Capture the cell that displays the provided text and extract its [x, y] central coordinate. 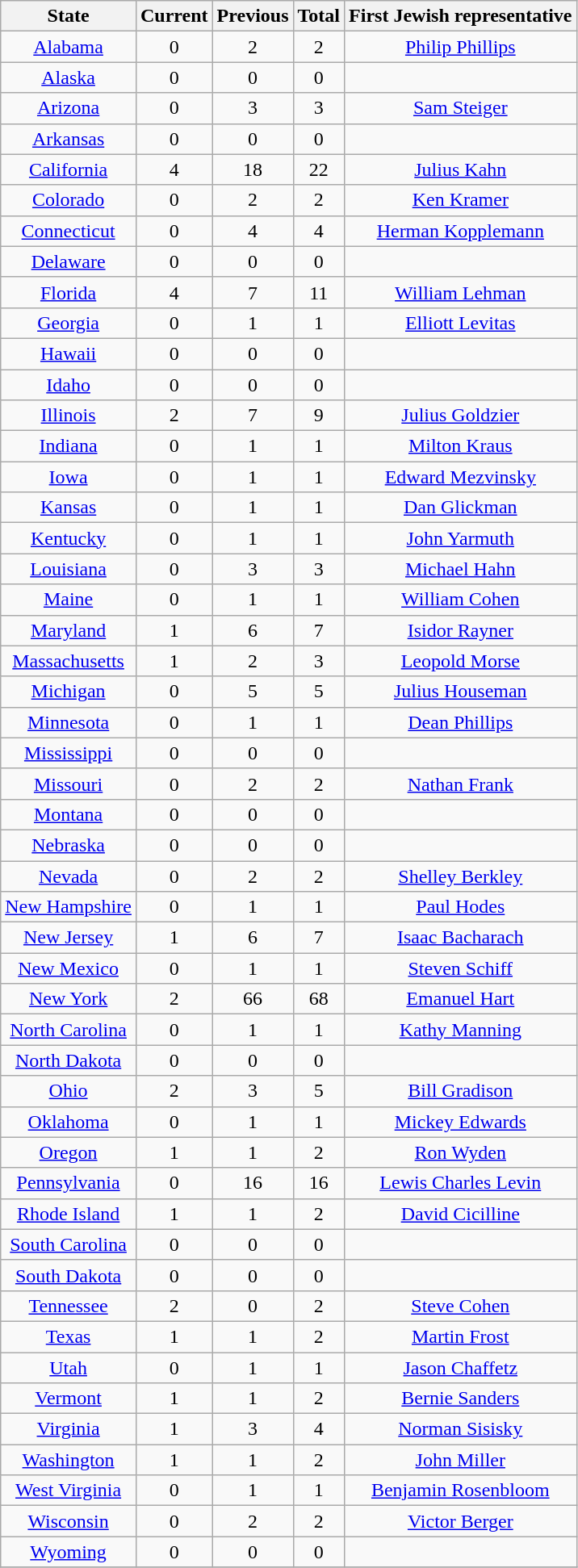
Delaware [69, 261]
Alaska [69, 77]
Ohio [69, 1091]
New Jersey [69, 938]
Previous [253, 16]
Arkansas [69, 139]
North Dakota [69, 1060]
New Hampshire [69, 907]
66 [253, 999]
Rhode Island [69, 1214]
Bill Gradison [460, 1091]
Minnesota [69, 722]
Steve Cohen [460, 1306]
Milton Kraus [460, 446]
Julius Houseman [460, 692]
Connecticut [69, 231]
Iowa [69, 477]
Michael Hahn [460, 569]
Emanuel Hart [460, 999]
Oklahoma [69, 1122]
Philip Phillips [460, 47]
Shelley Berkley [460, 876]
Alabama [69, 47]
Lewis Charles Levin [460, 1183]
Jason Chaffetz [460, 1368]
Virginia [69, 1429]
Total [319, 16]
Maine [69, 600]
Florida [69, 292]
Idaho [69, 385]
Julius Kahn [460, 169]
Wyoming [69, 1552]
Herman Kopplemann [460, 231]
Steven Schiff [460, 968]
State [69, 16]
Tennessee [69, 1306]
Paul Hodes [460, 907]
Arizona [69, 108]
William Lehman [460, 292]
Leopold Morse [460, 661]
Illinois [69, 416]
Indiana [69, 446]
First Jewish representative [460, 16]
Texas [69, 1336]
68 [319, 999]
West Virginia [69, 1491]
Michigan [69, 692]
William Cohen [460, 600]
Julius Goldzier [460, 416]
Pennsylvania [69, 1183]
Oregon [69, 1152]
Washington [69, 1460]
Wisconsin [69, 1521]
Nathan Frank [460, 784]
Montana [69, 814]
North Carolina [69, 1030]
John Miller [460, 1460]
Elliott Levitas [460, 323]
Isidor Rayner [460, 630]
9 [319, 416]
Bernie Sanders [460, 1399]
Dean Phillips [460, 722]
John Yarmuth [460, 538]
Victor Berger [460, 1521]
Nebraska [69, 845]
New Mexico [69, 968]
Dan Glickman [460, 508]
Colorado [69, 200]
Mickey Edwards [460, 1122]
Kansas [69, 508]
South Carolina [69, 1244]
New York [69, 999]
Vermont [69, 1399]
Sam Steiger [460, 108]
Kathy Manning [460, 1030]
Kentucky [69, 538]
Maryland [69, 630]
Georgia [69, 323]
Norman Sisisky [460, 1429]
Current [174, 16]
Isaac Bacharach [460, 938]
Mississippi [69, 753]
Martin Frost [460, 1336]
Missouri [69, 784]
Benjamin Rosenbloom [460, 1491]
Utah [69, 1368]
Ken Kramer [460, 200]
Ron Wyden [460, 1152]
California [69, 169]
Hawaii [69, 353]
22 [319, 169]
Louisiana [69, 569]
Edward Mezvinsky [460, 477]
South Dakota [69, 1275]
11 [319, 292]
Nevada [69, 876]
David Cicilline [460, 1214]
Massachusetts [69, 661]
18 [253, 169]
